Search for the cell housing the specified text and yield its [X, Y] center coordinate. 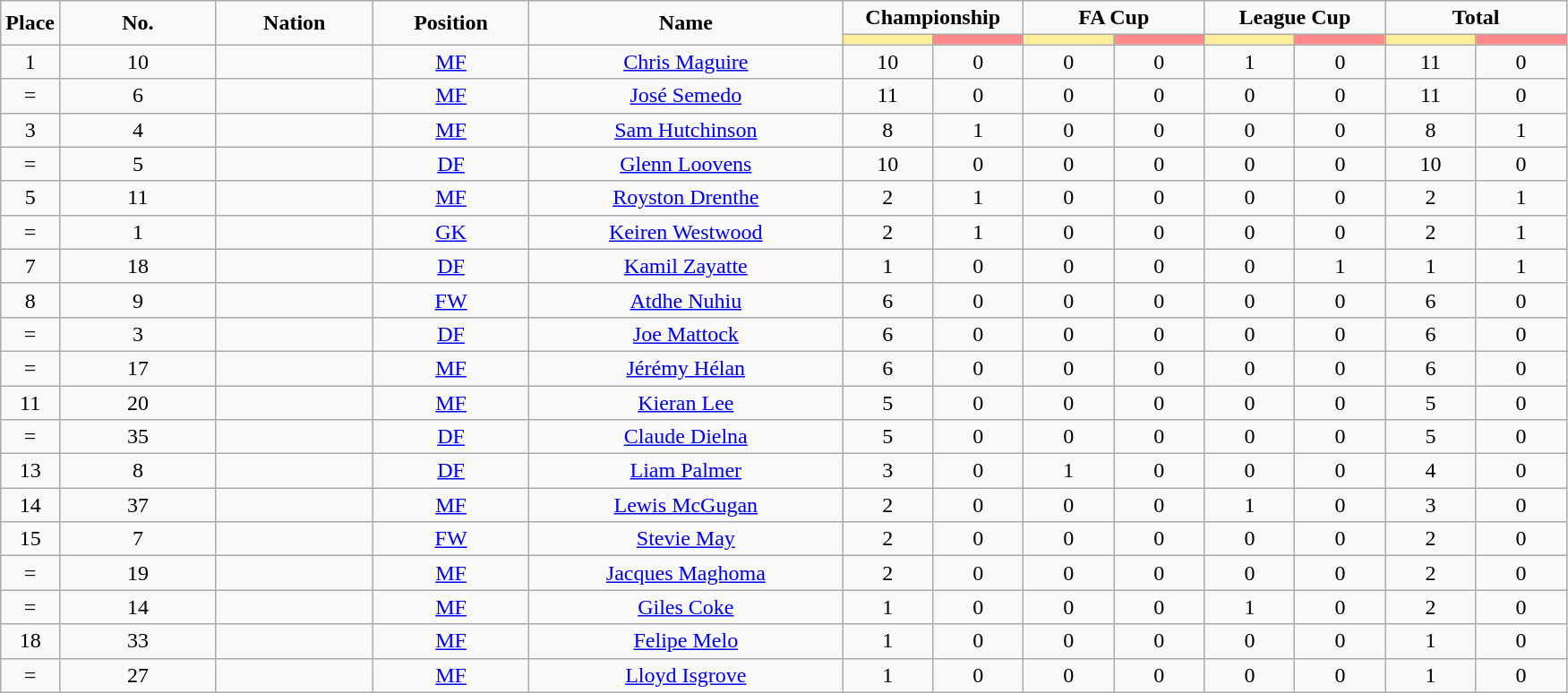
Sam Hutchinson [686, 130]
Keiren Westwood [686, 232]
Nation [294, 23]
Kieran Lee [686, 402]
17 [138, 368]
Stevie May [686, 539]
Lloyd Isgrove [686, 675]
35 [138, 437]
Liam Palmer [686, 471]
Total [1476, 18]
Atdhe Nuhiu [686, 300]
Claude Dielna [686, 437]
GK [451, 232]
Jacques Maghoma [686, 573]
Felipe Melo [686, 641]
No. [138, 23]
Place [30, 23]
Royston Drenthe [686, 198]
13 [30, 471]
Kamil Zayatte [686, 266]
37 [138, 505]
Joe Mattock [686, 334]
20 [138, 402]
Position [451, 23]
19 [138, 573]
27 [138, 675]
League Cup [1295, 18]
33 [138, 641]
Glenn Loovens [686, 164]
Giles Coke [686, 607]
Name [686, 23]
Jérémy Hélan [686, 368]
Lewis McGugan [686, 505]
15 [30, 539]
9 [138, 300]
FA Cup [1114, 18]
Championship [933, 18]
Chris Maguire [686, 62]
José Semedo [686, 96]
